Return the (x, y) coordinate for the center point of the cell that contains the specified text.  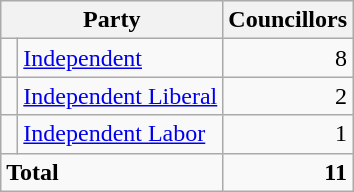
11 (288, 172)
1 (288, 134)
Independent (120, 58)
Total (112, 172)
Councillors (288, 20)
2 (288, 96)
Party (112, 20)
Independent Liberal (120, 96)
Independent Labor (120, 134)
8 (288, 58)
